Detect which cell encompasses the target text, then output its (X, Y) center coordinate. 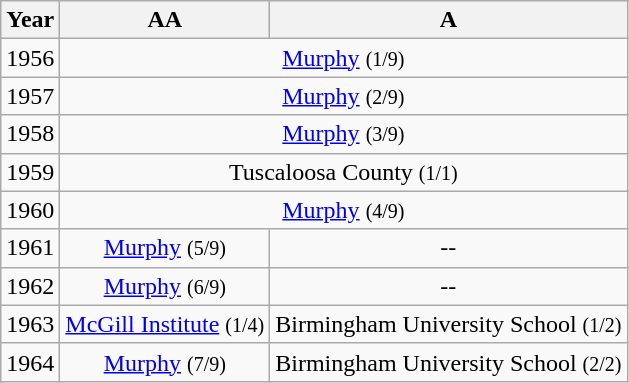
Murphy (5/9) (165, 248)
1961 (30, 248)
Birmingham University School (1/2) (448, 324)
Murphy (6/9) (165, 286)
1958 (30, 134)
Murphy (1/9) (344, 58)
A (448, 20)
Year (30, 20)
1964 (30, 362)
Murphy (7/9) (165, 362)
McGill Institute (1/4) (165, 324)
1962 (30, 286)
1963 (30, 324)
1960 (30, 210)
1959 (30, 172)
Murphy (4/9) (344, 210)
Tuscaloosa County (1/1) (344, 172)
Birmingham University School (2/2) (448, 362)
Murphy (3/9) (344, 134)
AA (165, 20)
Murphy (2/9) (344, 96)
1957 (30, 96)
1956 (30, 58)
